Return the (x, y) coordinate for the center point of the cell that contains the specified text.  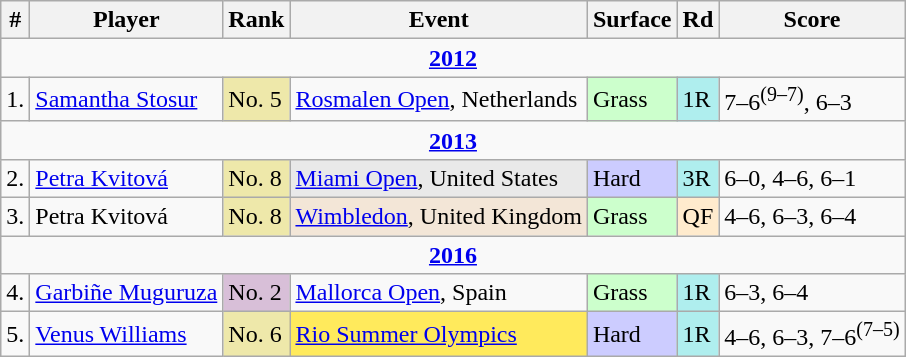
3R (698, 178)
6–3, 6–4 (812, 293)
2016 (453, 255)
4–6, 6–3, 6–4 (812, 217)
No. 5 (256, 100)
1. (16, 100)
Score (812, 20)
Rio Summer Olympics (438, 334)
Rosmalen Open, Netherlands (438, 100)
2013 (453, 140)
Surface (632, 20)
5. (16, 334)
6–0, 4–6, 6–1 (812, 178)
4–6, 6–3, 7–6(7–5) (812, 334)
Wimbledon, United Kingdom (438, 217)
7–6(9–7), 6–3 (812, 100)
2. (16, 178)
Miami Open, United States (438, 178)
Player (126, 20)
Mallorca Open, Spain (438, 293)
No. 6 (256, 334)
Garbiñe Muguruza (126, 293)
2012 (453, 58)
No. 2 (256, 293)
QF (698, 217)
# (16, 20)
Event (438, 20)
Rank (256, 20)
Rd (698, 20)
Venus Williams (126, 334)
Samantha Stosur (126, 100)
3. (16, 217)
4. (16, 293)
